Search for the cell housing the specified text and yield its (X, Y) center coordinate. 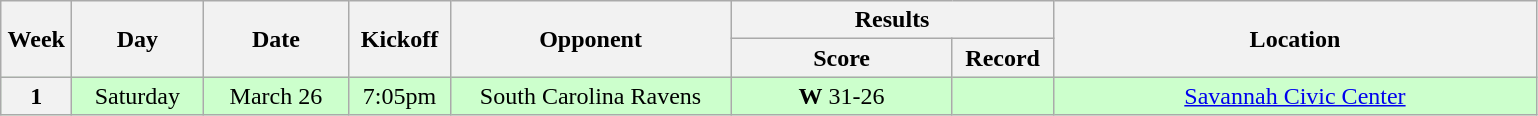
March 26 (276, 96)
Record (1002, 58)
Results (892, 20)
Savannah Civic Center (1295, 96)
Date (276, 39)
Saturday (138, 96)
W 31-26 (842, 96)
Score (842, 58)
South Carolina Ravens (590, 96)
1 (36, 96)
Kickoff (400, 39)
Day (138, 39)
Week (36, 39)
Location (1295, 39)
7:05pm (400, 96)
Opponent (590, 39)
